Identify which cell holds the provided text, then report its (X, Y) central coordinate. 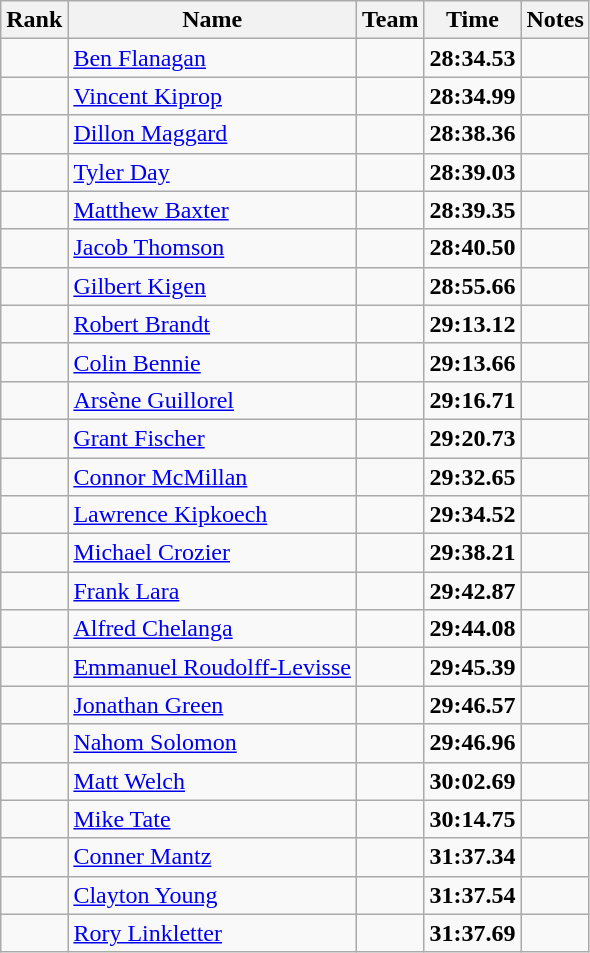
Ben Flanagan (212, 58)
Alfred Chelanga (212, 629)
30:02.69 (472, 781)
Vincent Kiprop (212, 96)
Emmanuel Roudolff-Levisse (212, 667)
Name (212, 20)
28:39.35 (472, 210)
29:45.39 (472, 667)
29:13.66 (472, 362)
31:37.54 (472, 895)
Matthew Baxter (212, 210)
29:32.65 (472, 477)
Robert Brandt (212, 324)
28:40.50 (472, 248)
31:37.34 (472, 857)
29:46.57 (472, 705)
29:20.73 (472, 438)
Conner Mantz (212, 857)
Tyler Day (212, 172)
28:55.66 (472, 286)
31:37.69 (472, 933)
Jacob Thomson (212, 248)
Frank Lara (212, 591)
Jonathan Green (212, 705)
28:39.03 (472, 172)
Colin Bennie (212, 362)
Dillon Maggard (212, 134)
29:46.96 (472, 743)
Nahom Solomon (212, 743)
28:38.36 (472, 134)
Clayton Young (212, 895)
29:16.71 (472, 400)
Lawrence Kipkoech (212, 515)
29:13.12 (472, 324)
28:34.53 (472, 58)
Notes (555, 20)
Grant Fischer (212, 438)
Mike Tate (212, 819)
Gilbert Kigen (212, 286)
29:42.87 (472, 591)
Rory Linkletter (212, 933)
29:34.52 (472, 515)
Team (390, 20)
Connor McMillan (212, 477)
28:34.99 (472, 96)
Rank (34, 20)
30:14.75 (472, 819)
Time (472, 20)
Arsène Guillorel (212, 400)
Matt Welch (212, 781)
29:38.21 (472, 553)
Michael Crozier (212, 553)
29:44.08 (472, 629)
